Identify which cell holds the provided text, then report its (x, y) central coordinate. 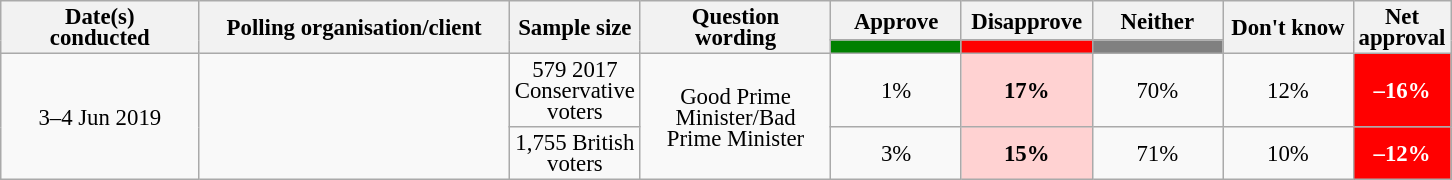
–16% (1402, 91)
–12% (1402, 154)
Polling organisation/client (354, 28)
12% (1288, 91)
10% (1288, 154)
3–4 Jun 2019 (100, 117)
70% (1158, 91)
1% (896, 91)
Sample size (574, 28)
Date(s)conducted (100, 28)
15% (1026, 154)
71% (1158, 154)
Neither (1158, 20)
17% (1026, 91)
3% (896, 154)
579 2017 Conservative voters (574, 91)
Good Prime Minister/Bad Prime Minister (736, 117)
1,755 British voters (574, 154)
Disapprove (1026, 20)
Net approval (1402, 28)
Don't know (1288, 28)
Questionwording (736, 28)
Approve (896, 20)
